Scan for the cell matching the given text and deliver its (X, Y) coordinate at center. 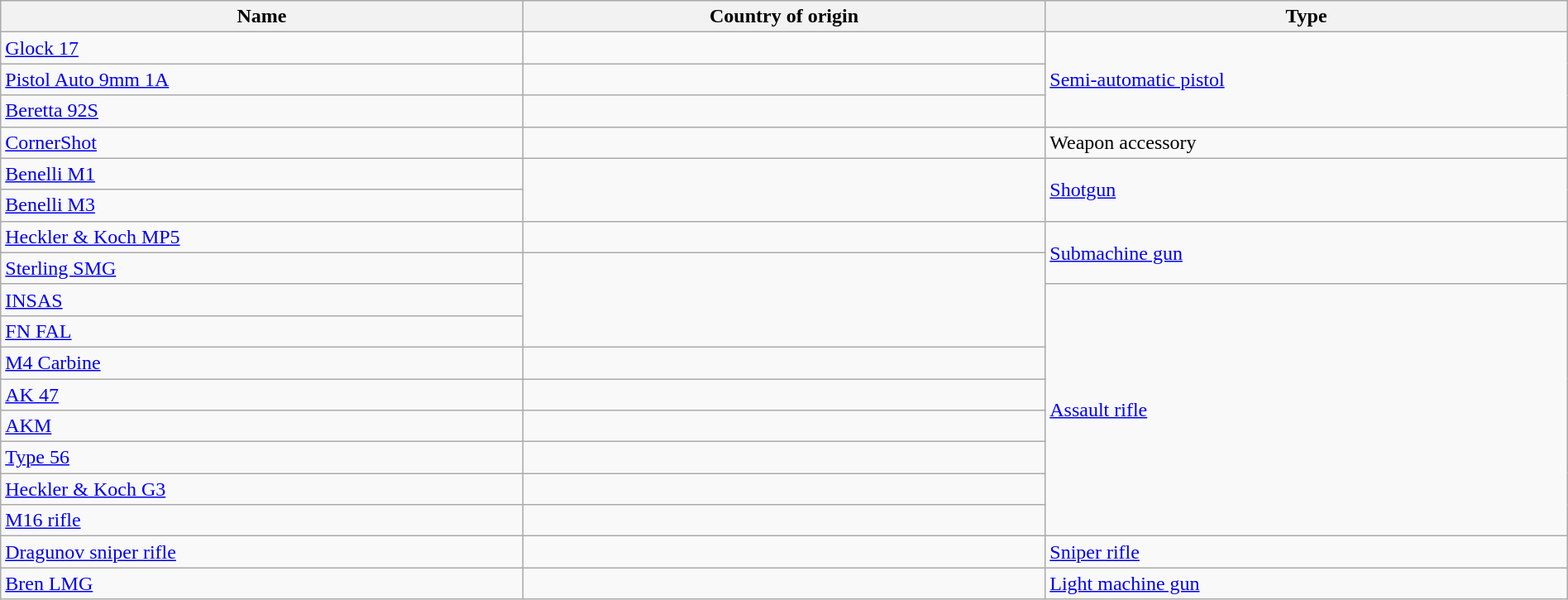
Bren LMG (262, 583)
Semi-automatic pistol (1307, 79)
Sterling SMG (262, 268)
Assault rifle (1307, 410)
Pistol Auto 9mm 1A (262, 79)
Heckler & Koch G3 (262, 489)
AK 47 (262, 395)
Country of origin (784, 17)
CornerShot (262, 142)
Type (1307, 17)
Name (262, 17)
Glock 17 (262, 48)
FN FAL (262, 331)
M16 rifle (262, 521)
Benelli M1 (262, 174)
M4 Carbine (262, 362)
Benelli M3 (262, 205)
Sniper rifle (1307, 552)
AKM (262, 426)
Light machine gun (1307, 583)
Submachine gun (1307, 252)
INSAS (262, 300)
Type 56 (262, 458)
Weapon accessory (1307, 142)
Beretta 92S (262, 111)
Dragunov sniper rifle (262, 552)
Heckler & Koch MP5 (262, 237)
Shotgun (1307, 190)
